Scan for the cell matching the given text and deliver its [X, Y] coordinate at center. 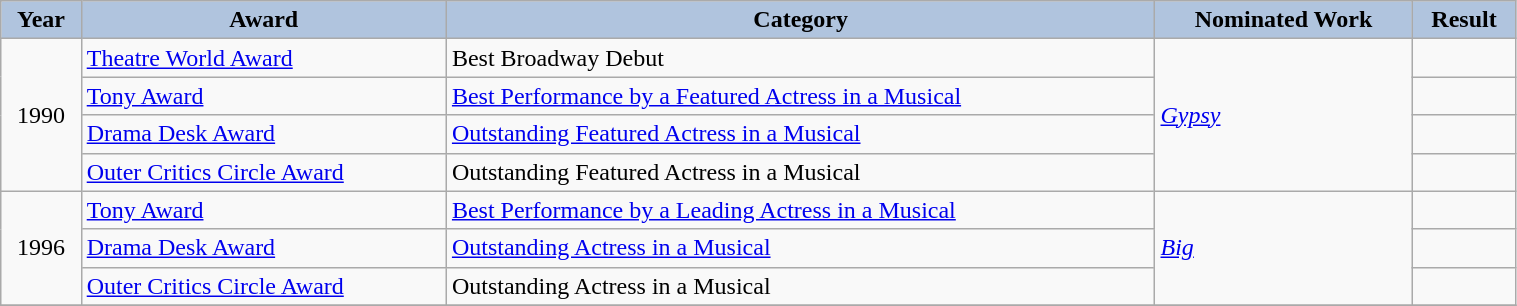
Gypsy [1284, 115]
1990 [41, 115]
Best Performance by a Featured Actress in a Musical [800, 96]
Best Performance by a Leading Actress in a Musical [800, 210]
Theatre World Award [264, 58]
Category [800, 20]
Big [1284, 248]
1996 [41, 248]
Best Broadway Debut [800, 58]
Result [1464, 20]
Award [264, 20]
Nominated Work [1284, 20]
Year [41, 20]
